Return (X, Y) of the center of cell containing provided text 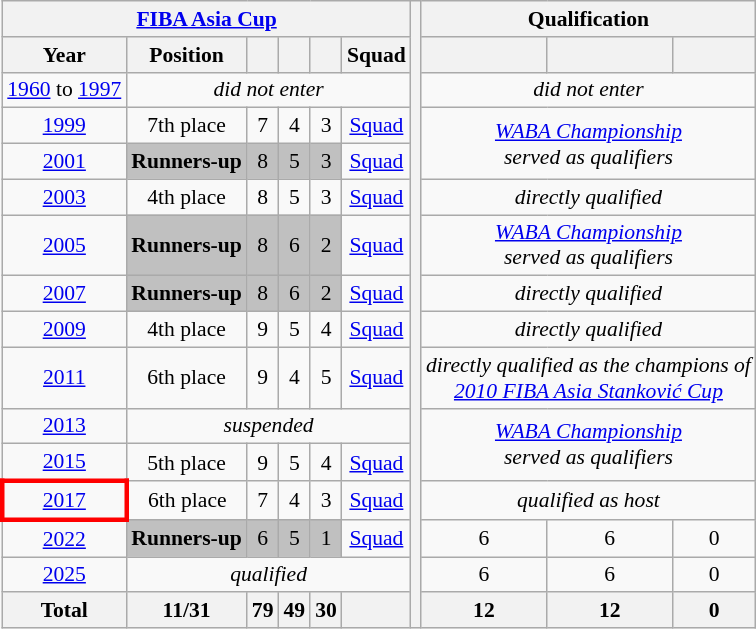
2005 (64, 246)
7th place (186, 126)
2017 (64, 500)
Total (64, 611)
2007 (64, 294)
suspended (268, 426)
2025 (64, 575)
79 (263, 611)
2003 (64, 197)
qualified as host (588, 500)
2009 (64, 330)
2022 (64, 538)
2013 (64, 426)
30 (326, 611)
2001 (64, 162)
FIBA Asia Cup (206, 19)
Position (186, 55)
1999 (64, 126)
49 (295, 611)
5th place (186, 462)
directly qualified as the champions of2010 FIBA Asia Stanković Cup (588, 378)
2015 (64, 462)
qualified (268, 575)
2011 (64, 378)
Qualification (588, 19)
1960 to 1997 (64, 90)
1 (326, 538)
11/31 (186, 611)
Year (64, 55)
